Provide the (x, y) coordinate of the cell's center where the given text is located.  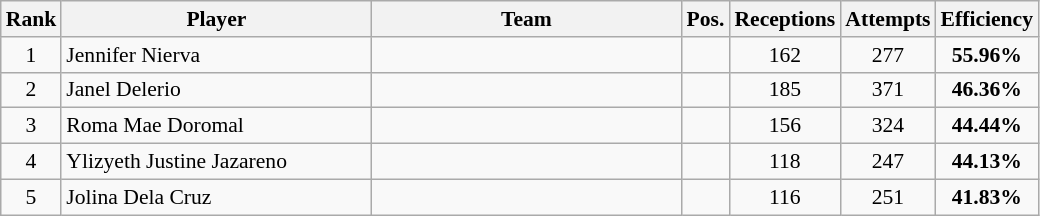
324 (888, 126)
Team (526, 19)
Jennifer Nierva (216, 55)
251 (888, 197)
55.96% (987, 55)
Roma Mae Doromal (216, 126)
3 (32, 126)
46.36% (987, 90)
156 (784, 126)
277 (888, 55)
371 (888, 90)
1 (32, 55)
41.83% (987, 197)
185 (784, 90)
118 (784, 162)
Janel Delerio (216, 90)
Player (216, 19)
44.44% (987, 126)
Efficiency (987, 19)
4 (32, 162)
Attempts (888, 19)
44.13% (987, 162)
Rank (32, 19)
Pos. (706, 19)
116 (784, 197)
5 (32, 197)
247 (888, 162)
Ylizyeth Justine Jazareno (216, 162)
Jolina Dela Cruz (216, 197)
162 (784, 55)
Receptions (784, 19)
2 (32, 90)
